Output the [X, Y] coordinate of the center of the cell containing the given text.  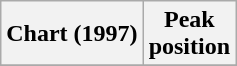
Peakposition [189, 34]
Chart (1997) [72, 34]
